Output the [x, y] coordinate of the center of the cell containing the given text.  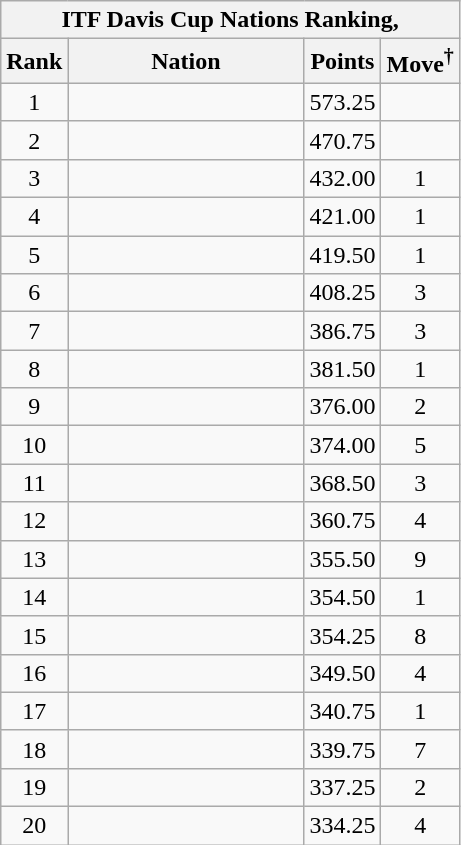
376.00 [342, 407]
360.75 [342, 521]
10 [34, 445]
419.50 [342, 255]
16 [34, 673]
17 [34, 711]
432.00 [342, 178]
Points [342, 62]
368.50 [342, 483]
14 [34, 597]
349.50 [342, 673]
381.50 [342, 369]
421.00 [342, 217]
334.25 [342, 826]
354.50 [342, 597]
Rank [34, 62]
573.25 [342, 102]
20 [34, 826]
6 [34, 293]
18 [34, 749]
386.75 [342, 331]
470.75 [342, 140]
Move† [420, 62]
337.25 [342, 787]
11 [34, 483]
Nation [186, 62]
12 [34, 521]
339.75 [342, 749]
ITF Davis Cup Nations Ranking, [230, 20]
408.25 [342, 293]
15 [34, 635]
355.50 [342, 559]
13 [34, 559]
19 [34, 787]
374.00 [342, 445]
340.75 [342, 711]
354.25 [342, 635]
